Return the (x, y) coordinate for the center point of the cell that contains the specified text.  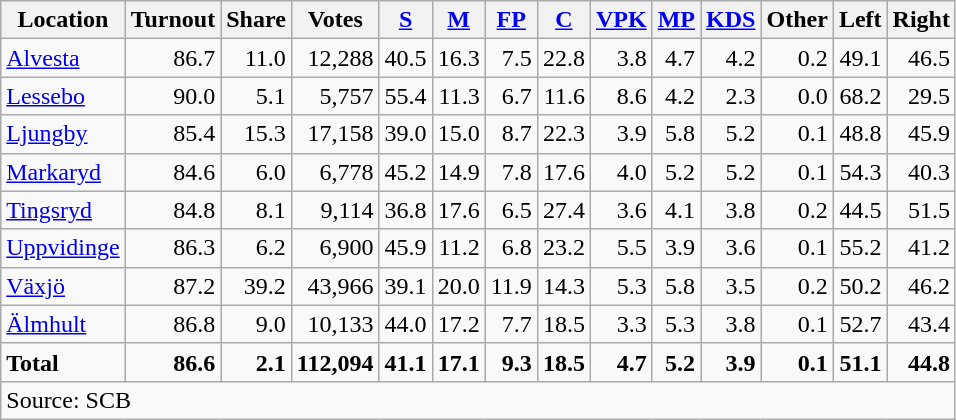
84.8 (173, 210)
Tingsryd (63, 210)
5,757 (335, 96)
5.1 (256, 96)
0.0 (797, 96)
43.4 (921, 324)
6.8 (511, 248)
Älmhult (63, 324)
39.2 (256, 286)
15.3 (256, 134)
Uppvidinge (63, 248)
40.3 (921, 172)
52.7 (860, 324)
55.4 (406, 96)
84.6 (173, 172)
68.2 (860, 96)
22.8 (564, 58)
49.1 (860, 58)
54.3 (860, 172)
27.4 (564, 210)
Source: SCB (478, 400)
44.0 (406, 324)
14.9 (458, 172)
3.5 (731, 286)
29.5 (921, 96)
55.2 (860, 248)
Other (797, 20)
Turnout (173, 20)
3.3 (621, 324)
FP (511, 20)
8.6 (621, 96)
VPK (621, 20)
Left (860, 20)
22.3 (564, 134)
4.1 (676, 210)
Markaryd (63, 172)
46.5 (921, 58)
5.5 (621, 248)
10,133 (335, 324)
85.4 (173, 134)
7.5 (511, 58)
11.3 (458, 96)
36.8 (406, 210)
9,114 (335, 210)
11.6 (564, 96)
6.2 (256, 248)
41.2 (921, 248)
7.8 (511, 172)
11.0 (256, 58)
9.3 (511, 362)
Ljungby (63, 134)
14.3 (564, 286)
M (458, 20)
40.5 (406, 58)
17.2 (458, 324)
11.2 (458, 248)
6.7 (511, 96)
41.1 (406, 362)
39.0 (406, 134)
50.2 (860, 286)
48.8 (860, 134)
86.7 (173, 58)
6.5 (511, 210)
Lessebo (63, 96)
23.2 (564, 248)
86.6 (173, 362)
6,778 (335, 172)
MP (676, 20)
45.2 (406, 172)
51.1 (860, 362)
46.2 (921, 286)
2.1 (256, 362)
8.7 (511, 134)
Växjö (63, 286)
Share (256, 20)
86.8 (173, 324)
15.0 (458, 134)
C (564, 20)
86.3 (173, 248)
44.8 (921, 362)
17.1 (458, 362)
20.0 (458, 286)
Votes (335, 20)
4.0 (621, 172)
9.0 (256, 324)
51.5 (921, 210)
Alvesta (63, 58)
44.5 (860, 210)
Total (63, 362)
8.1 (256, 210)
7.7 (511, 324)
90.0 (173, 96)
11.9 (511, 286)
S (406, 20)
6.0 (256, 172)
17,158 (335, 134)
43,966 (335, 286)
12,288 (335, 58)
6,900 (335, 248)
16.3 (458, 58)
KDS (731, 20)
Right (921, 20)
39.1 (406, 286)
Location (63, 20)
112,094 (335, 362)
2.3 (731, 96)
87.2 (173, 286)
